Output the (X, Y) coordinate of the center of the cell containing the given text.  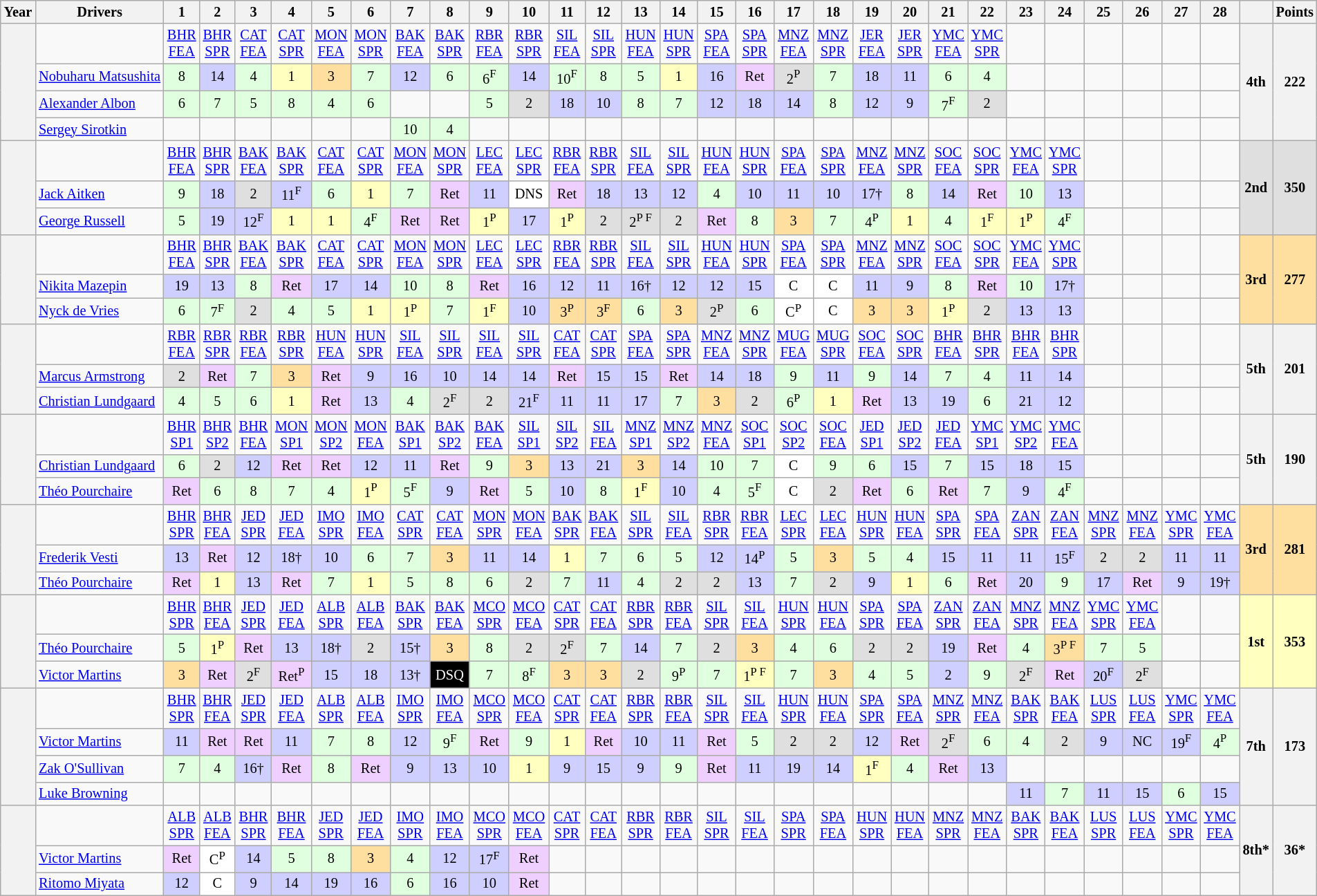
BAKSP2 (449, 434)
281 (1295, 550)
MNZSP1 (640, 434)
JERSPR (910, 44)
23 (1026, 12)
28 (1220, 12)
24 (1065, 12)
BAKSP1 (411, 434)
SOCSP2 (794, 434)
SILSP1 (528, 434)
Ritomo Miyata (100, 884)
350 (1295, 187)
DSQ (449, 675)
Points (1295, 12)
BHRSP1 (182, 434)
3F (603, 311)
BHRSP2 (218, 434)
YMCSP1 (987, 434)
14P (755, 557)
17F (489, 859)
3P F (1065, 648)
6F (489, 77)
19F (1181, 741)
10F (567, 77)
8th* (1256, 850)
19† (1220, 583)
Zak O'Sullivan (100, 769)
15F (1065, 557)
8F (528, 675)
27 (1181, 12)
277 (1295, 279)
7th (1256, 747)
15† (411, 648)
4th (1256, 82)
6P (794, 401)
12F (253, 221)
2P F (640, 221)
21F (528, 401)
MNZSP2 (679, 434)
190 (1295, 459)
26 (1142, 12)
22 (987, 12)
13† (411, 675)
353 (1295, 642)
3P (567, 311)
Nikita Mazepin (100, 286)
173 (1295, 747)
MONSP1 (292, 434)
MONSP2 (330, 434)
201 (1295, 369)
George Russell (100, 221)
SILSP2 (567, 434)
1st (1256, 642)
NC (1142, 741)
Frederik Vesti (100, 557)
1P F (755, 675)
36* (1295, 850)
JERFEA (872, 44)
Marcus Armstrong (100, 376)
Year (18, 12)
YMCSP2 (1026, 434)
Nobuharu Matsushita (100, 77)
Jack Aitken (100, 194)
2nd (1256, 187)
Nyck de Vries (100, 311)
20F (1103, 675)
RetP (292, 675)
222 (1295, 82)
Alexander Albon (100, 104)
MUGFEA (794, 344)
11F (292, 194)
Luke Browning (100, 794)
JEDSP1 (872, 434)
JEDSP2 (910, 434)
9P (679, 675)
Drivers (100, 12)
SOCSP1 (755, 434)
DNS (528, 194)
Sergey Sirotkin (100, 129)
25 (1103, 12)
9F (449, 741)
MUGSPR (832, 344)
